Return the (x, y) coordinate for the center point of the cell that contains the specified text.  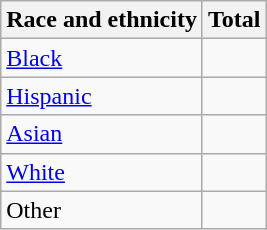
Black (102, 58)
Other (102, 210)
White (102, 172)
Hispanic (102, 96)
Race and ethnicity (102, 20)
Total (234, 20)
Asian (102, 134)
